From the cell containing the given text, extract its center point as (X, Y) coordinate. 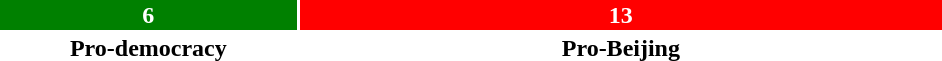
13 (621, 15)
6 (148, 15)
